Locate the cell with the specified text and output its [x, y] center coordinate. 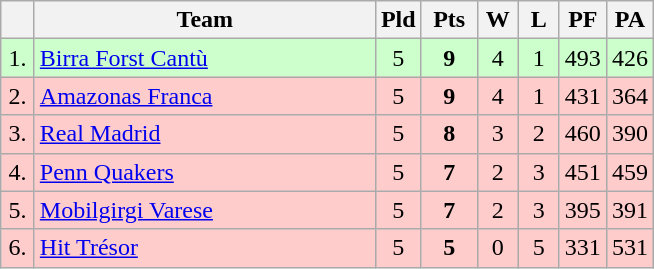
Penn Quakers [204, 172]
459 [630, 172]
Pts [449, 20]
531 [630, 248]
PA [630, 20]
Team [204, 20]
460 [582, 134]
493 [582, 58]
Real Madrid [204, 134]
PF [582, 20]
4. [18, 172]
391 [630, 210]
331 [582, 248]
Birra Forst Cantù [204, 58]
1. [18, 58]
Mobilgirgi Varese [204, 210]
Hit Trésor [204, 248]
Pld [398, 20]
390 [630, 134]
W [498, 20]
Amazonas Franca [204, 96]
451 [582, 172]
L [538, 20]
5. [18, 210]
364 [630, 96]
6. [18, 248]
395 [582, 210]
3. [18, 134]
8 [449, 134]
0 [498, 248]
426 [630, 58]
431 [582, 96]
2. [18, 96]
